Detect which cell encompasses the target text, then output its (x, y) center coordinate. 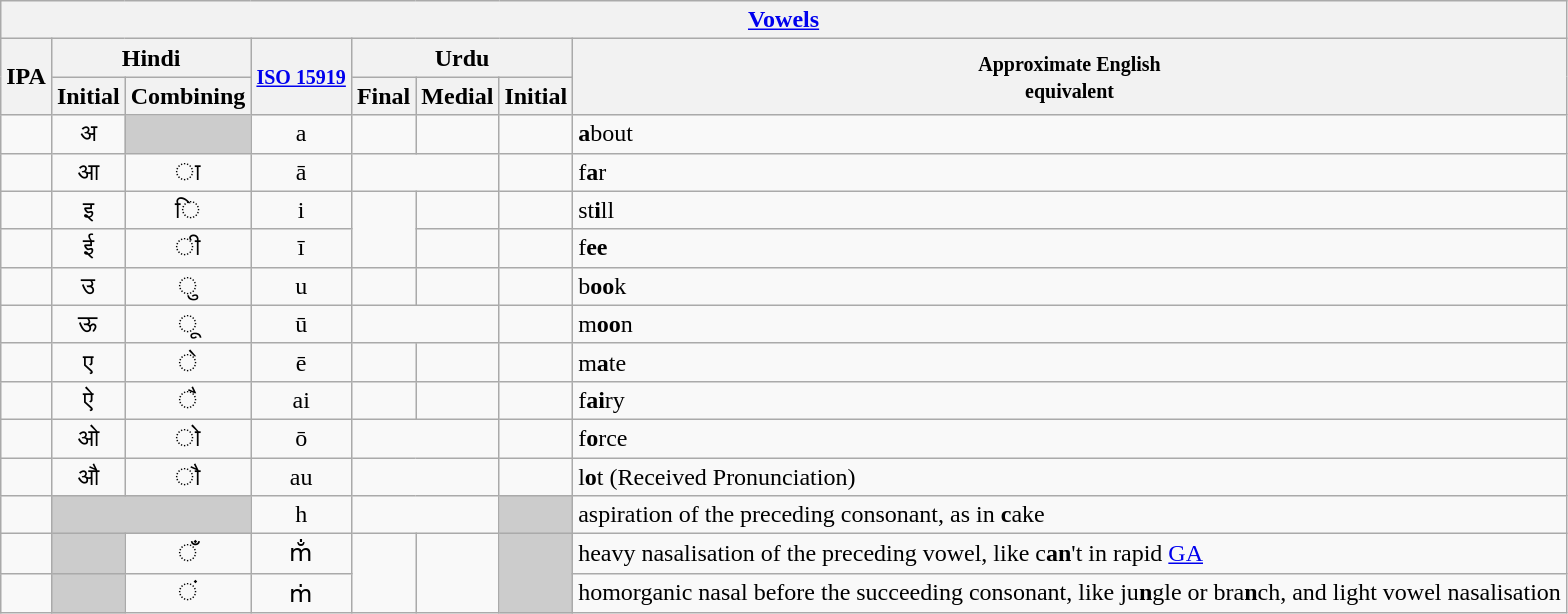
ं (188, 593)
Hindi (151, 58)
े (188, 362)
ṁ (301, 593)
ā (301, 172)
ई (88, 248)
Approximate Englishequivalent (1070, 77)
ै (188, 400)
ए (88, 362)
ū (301, 324)
fee (1070, 248)
ू (188, 324)
ō (301, 438)
अ (88, 134)
au (301, 477)
still (1070, 210)
ँ (188, 554)
i (301, 210)
homorganic nasal before the succeeding consonant, like jungle or branch, and light vowel nasalisation (1070, 593)
IPA (26, 77)
आ (88, 172)
ि (188, 210)
ा (188, 172)
Medial (458, 96)
ौ (188, 477)
ओ (88, 438)
aspiration of the preceding consonant, as in cake (1070, 515)
ु (188, 286)
m̐ (301, 554)
force (1070, 438)
ी (188, 248)
Urdu (462, 58)
book (1070, 286)
Combining (188, 96)
औ (88, 477)
ऊ (88, 324)
ISO 15919 (301, 77)
इ (88, 210)
about (1070, 134)
Final (383, 96)
उ (88, 286)
ऐ (88, 400)
ो (188, 438)
u (301, 286)
a (301, 134)
lot (Received Pronunciation) (1070, 477)
ai (301, 400)
ī (301, 248)
far (1070, 172)
moon (1070, 324)
fairy (1070, 400)
heavy nasalisation of the preceding vowel, like can't in rapid GA (1070, 554)
ē (301, 362)
mate (1070, 362)
Vowels (784, 20)
h (301, 515)
